Identify which cell holds the provided text, then report its (x, y) central coordinate. 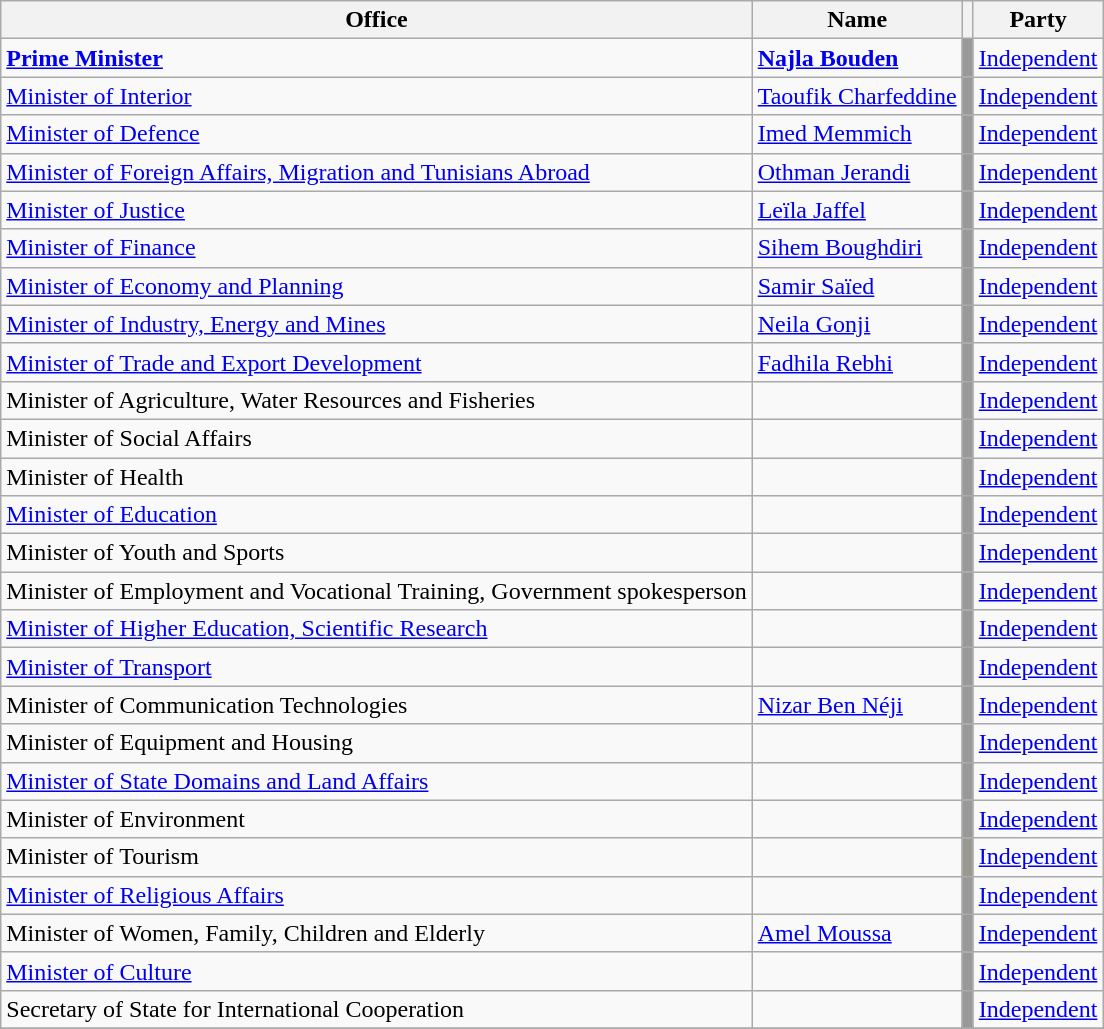
Secretary of State for International Cooperation (376, 1009)
Minister of Finance (376, 248)
Minister of Social Affairs (376, 438)
Minister of Economy and Planning (376, 286)
Minister of Religious Affairs (376, 895)
Office (376, 20)
Name (857, 20)
Minister of Foreign Affairs, Migration and Tunisians Abroad (376, 172)
Minister of Defence (376, 134)
Prime Minister (376, 58)
Minister of Environment (376, 819)
Imed Memmich (857, 134)
Minister of Employment and Vocational Training, Government spokesperson (376, 591)
Amel Moussa (857, 933)
Leïla Jaffel (857, 210)
Sihem Boughdiri (857, 248)
Nizar Ben Néji (857, 705)
Minister of Education (376, 515)
Samir Saïed (857, 286)
Minister of Industry, Energy and Mines (376, 324)
Neila Gonji (857, 324)
Minister of State Domains and Land Affairs (376, 781)
Minister of Interior (376, 96)
Taoufik Charfeddine (857, 96)
Minister of Justice (376, 210)
Najla Bouden (857, 58)
Minister of Equipment and Housing (376, 743)
Minister of Youth and Sports (376, 553)
Minister of Communication Technologies (376, 705)
Minister of Tourism (376, 857)
Party (1038, 20)
Minister of Health (376, 477)
Minister of Women, Family, Children and Elderly (376, 933)
Fadhila Rebhi (857, 362)
Minister of Trade and Export Development (376, 362)
Minister of Culture (376, 971)
Minister of Transport (376, 667)
Othman Jerandi (857, 172)
Minister of Agriculture, Water Resources and Fisheries (376, 400)
Minister of Higher Education, Scientific Research (376, 629)
